Capture the cell that displays the provided text and extract its (x, y) central coordinate. 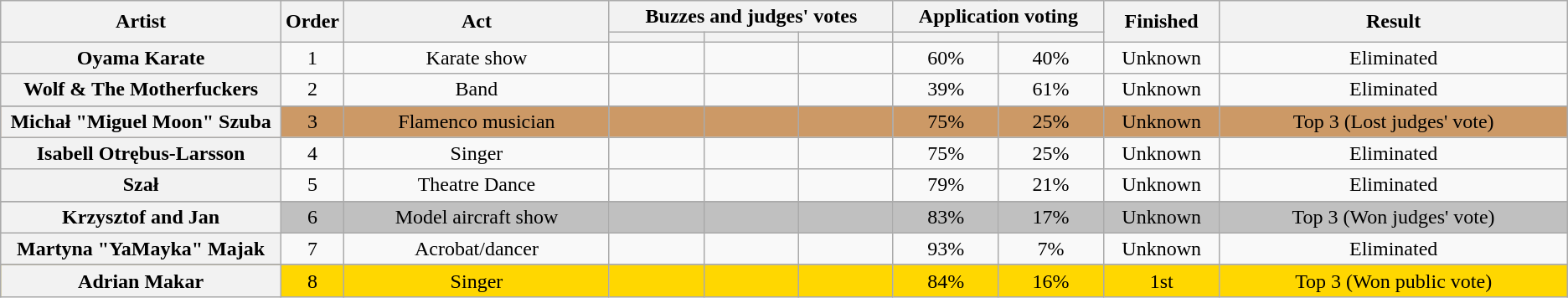
5 (312, 185)
Flamenco musician (477, 121)
Application voting (998, 17)
Order (312, 22)
Oyama Karate (141, 58)
2 (312, 90)
7% (1050, 249)
Band (477, 90)
Karate show (477, 58)
Model aircraft show (477, 217)
Acrobat/dancer (477, 249)
16% (1050, 280)
3 (312, 121)
Artist (141, 22)
6 (312, 217)
61% (1050, 90)
Krzysztof and Jan (141, 217)
4 (312, 153)
21% (1050, 185)
1 (312, 58)
1st (1161, 280)
93% (945, 249)
Result (1394, 22)
Michał "Miguel Moon" Szuba (141, 121)
Isabell Otrębus-Larsson (141, 153)
60% (945, 58)
7 (312, 249)
Wolf & The Motherfuckers (141, 90)
8 (312, 280)
Top 3 (Won public vote) (1394, 280)
83% (945, 217)
Top 3 (Lost judges' vote) (1394, 121)
17% (1050, 217)
Buzzes and judges' votes (750, 17)
40% (1050, 58)
Theatre Dance (477, 185)
Act (477, 22)
39% (945, 90)
84% (945, 280)
79% (945, 185)
Martyna "YaMayka" Majak (141, 249)
Adrian Makar (141, 280)
Top 3 (Won judges' vote) (1394, 217)
Szał (141, 185)
Finished (1161, 22)
